Capture the cell that displays the provided text and extract its (x, y) central coordinate. 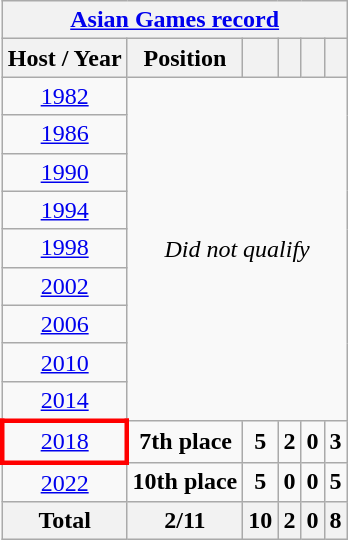
Did not qualify (237, 249)
Total (64, 521)
Position (185, 58)
1998 (64, 248)
7th place (185, 442)
2022 (64, 482)
2010 (64, 362)
8 (336, 521)
2018 (64, 442)
2014 (64, 401)
2/11 (185, 521)
10 (260, 521)
1982 (64, 96)
2002 (64, 286)
10th place (185, 482)
1990 (64, 172)
Asian Games record (174, 20)
1994 (64, 210)
2006 (64, 324)
1986 (64, 134)
Host / Year (64, 58)
3 (336, 442)
